Search for the cell housing the specified text and yield its [x, y] center coordinate. 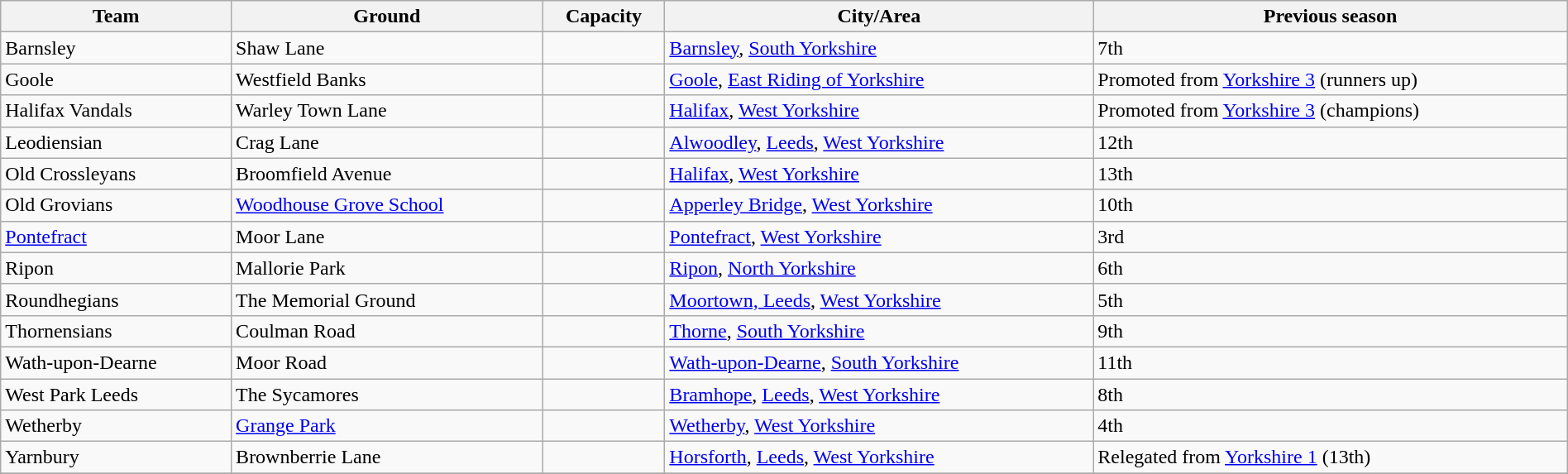
5th [1330, 299]
The Memorial Ground [387, 299]
Thorne, South Yorkshire [879, 331]
7th [1330, 48]
The Sycamores [387, 395]
Old Grovians [116, 205]
Halifax Vandals [116, 111]
12th [1330, 142]
Warley Town Lane [387, 111]
Mallorie Park [387, 268]
City/Area [879, 17]
Promoted from Yorkshire 3 (runners up) [1330, 79]
Brownberrie Lane [387, 457]
Bramhope, Leeds, West Yorkshire [879, 395]
Ground [387, 17]
6th [1330, 268]
Alwoodley, Leeds, West Yorkshire [879, 142]
Wetherby [116, 426]
Crag Lane [387, 142]
11th [1330, 362]
Coulman Road [387, 331]
Capacity [604, 17]
Ripon, North Yorkshire [879, 268]
13th [1330, 174]
Barnsley [116, 48]
Goole, East Riding of Yorkshire [879, 79]
Moortown, Leeds, West Yorkshire [879, 299]
Wath-upon-Dearne [116, 362]
Pontefract, West Yorkshire [879, 237]
Yarnbury [116, 457]
10th [1330, 205]
Apperley Bridge, West Yorkshire [879, 205]
Westfield Banks [387, 79]
8th [1330, 395]
Wath-upon-Dearne, South Yorkshire [879, 362]
4th [1330, 426]
Barnsley, South Yorkshire [879, 48]
Promoted from Yorkshire 3 (champions) [1330, 111]
Horsforth, Leeds, West Yorkshire [879, 457]
West Park Leeds [116, 395]
3rd [1330, 237]
Pontefract [116, 237]
Broomfield Avenue [387, 174]
Wetherby, West Yorkshire [879, 426]
Woodhouse Grove School [387, 205]
Moor Lane [387, 237]
Grange Park [387, 426]
Previous season [1330, 17]
Team [116, 17]
Moor Road [387, 362]
Leodiensian [116, 142]
Ripon [116, 268]
Roundhegians [116, 299]
Old Crossleyans [116, 174]
Shaw Lane [387, 48]
9th [1330, 331]
Thornensians [116, 331]
Relegated from Yorkshire 1 (13th) [1330, 457]
Goole [116, 79]
